Return (X, Y) of the center of cell containing provided text 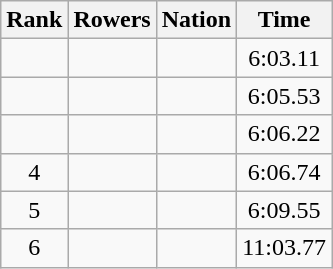
6:09.55 (284, 210)
Nation (196, 20)
Time (284, 20)
6:03.11 (284, 58)
5 (34, 210)
11:03.77 (284, 248)
6:05.53 (284, 96)
Rank (34, 20)
6 (34, 248)
6:06.22 (284, 134)
4 (34, 172)
6:06.74 (284, 172)
Rowers (112, 20)
